Search for the cell housing the specified text and yield its (x, y) center coordinate. 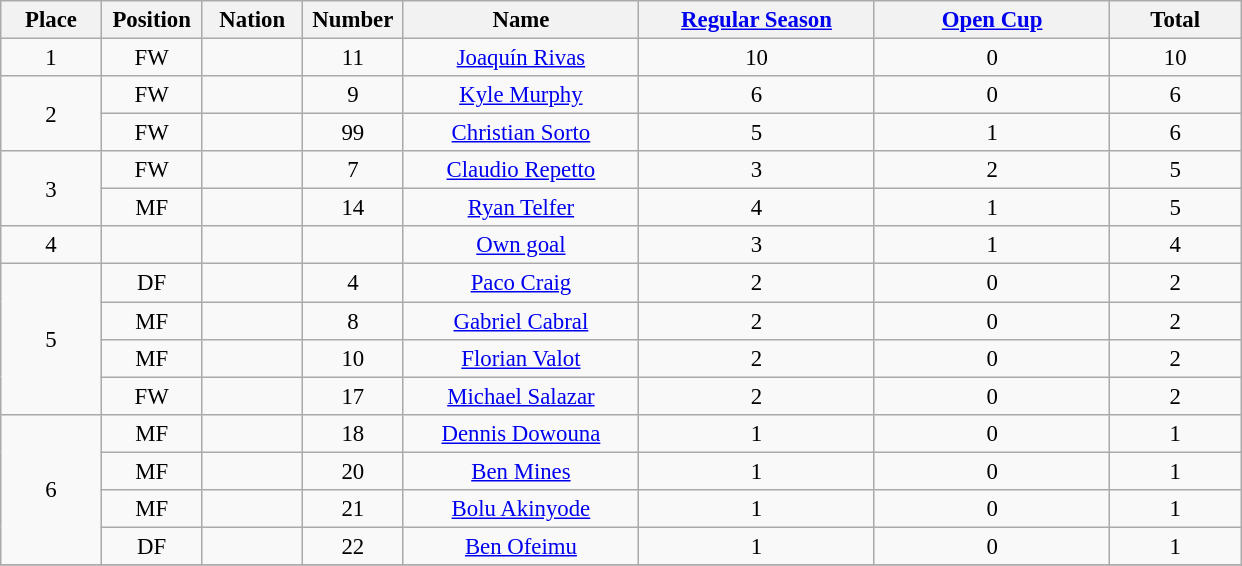
18 (354, 433)
Open Cup (992, 20)
Dennis Dowouna (521, 433)
Ben Mines (521, 471)
Regular Season (757, 20)
Total (1176, 20)
Place (52, 20)
Own goal (521, 245)
Nation (252, 20)
Paco Craig (521, 283)
8 (354, 321)
Kyle Murphy (521, 95)
99 (354, 133)
Position (152, 20)
Michael Salazar (521, 396)
Florian Valot (521, 358)
Ryan Telfer (521, 208)
Gabriel Cabral (521, 321)
20 (354, 471)
Christian Sorto (521, 133)
Claudio Repetto (521, 170)
7 (354, 170)
Number (354, 20)
Joaquín Rivas (521, 58)
14 (354, 208)
11 (354, 58)
22 (354, 546)
9 (354, 95)
Bolu Akinyode (521, 509)
17 (354, 396)
21 (354, 509)
Ben Ofeimu (521, 546)
Name (521, 20)
